Search for the cell housing the specified text and yield its [X, Y] center coordinate. 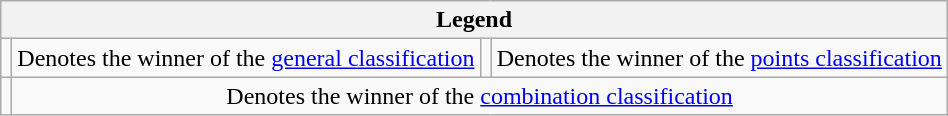
Denotes the winner of the points classification [719, 58]
Denotes the winner of the general classification [246, 58]
Denotes the winner of the combination classification [480, 96]
Legend [474, 20]
